Search for the cell housing the specified text and yield its (X, Y) center coordinate. 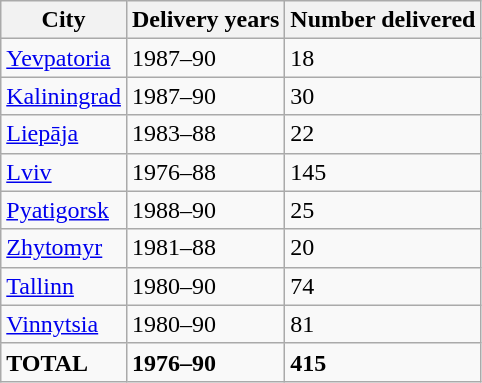
Vinnytsia (64, 324)
1983–88 (205, 134)
1981–88 (205, 248)
74 (383, 286)
Delivery years (205, 20)
Liepāja (64, 134)
22 (383, 134)
18 (383, 58)
81 (383, 324)
Lviv (64, 172)
Kaliningrad (64, 96)
Tallinn (64, 286)
1976–90 (205, 362)
30 (383, 96)
Number delivered (383, 20)
1976–88 (205, 172)
1988–90 (205, 210)
City (64, 20)
25 (383, 210)
Pyatigorsk (64, 210)
145 (383, 172)
Zhytomyr (64, 248)
TOTAL (64, 362)
20 (383, 248)
415 (383, 362)
Yevpatoria (64, 58)
